Extract the (X, Y) coordinate from the center of the cell holding the provided text.  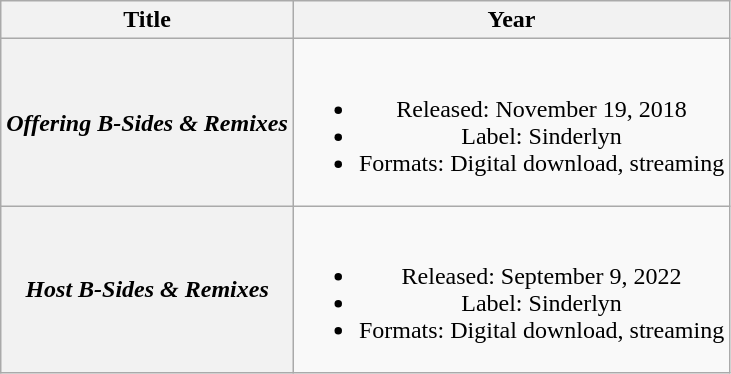
Year (511, 20)
Released: September 9, 2022Label: SinderlynFormats: Digital download, streaming (511, 290)
Title (148, 20)
Released: November 19, 2018Label: SinderlynFormats: Digital download, streaming (511, 122)
Offering B-Sides & Remixes (148, 122)
Host B-Sides & Remixes (148, 290)
